Detect which cell encompasses the target text, then output its [X, Y] center coordinate. 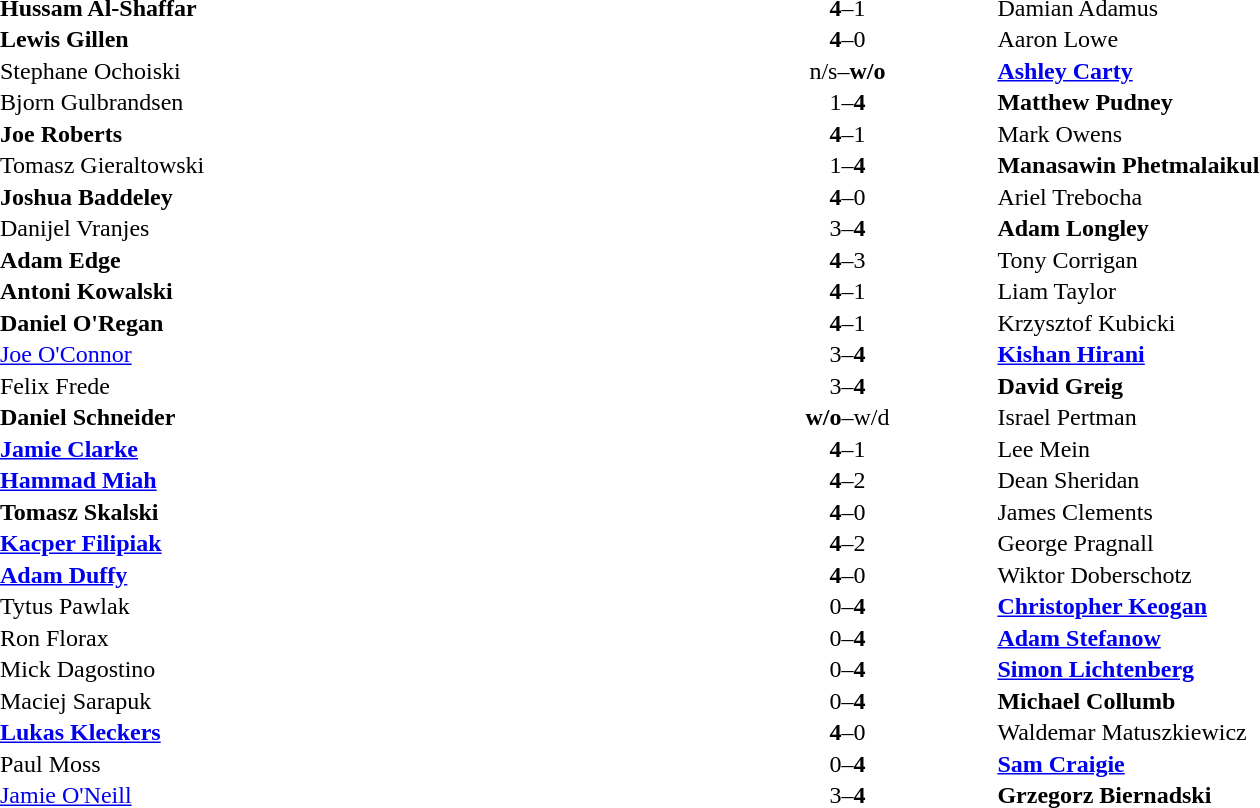
4–3 [847, 260]
n/s–w/o [847, 71]
w/o–w/d [847, 417]
